Scan for the cell matching the given text and deliver its (X, Y) coordinate at center. 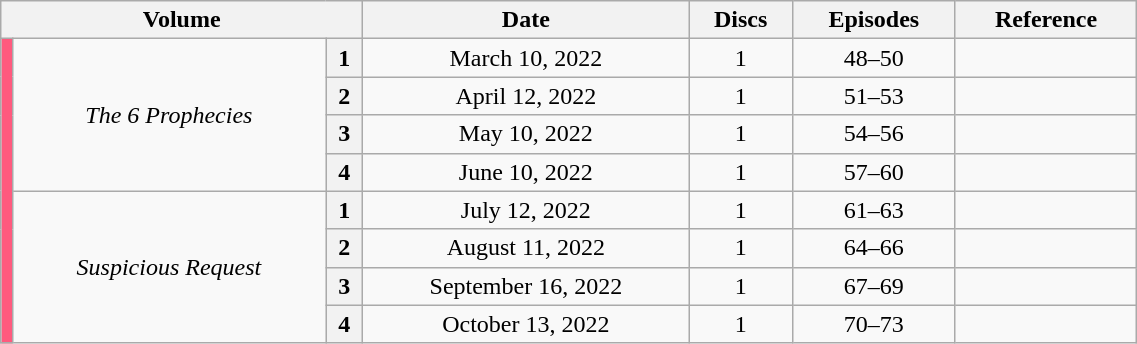
The 6 Prophecies (169, 115)
Suspicious Request (169, 267)
Date (526, 20)
57–60 (874, 172)
Discs (740, 20)
Episodes (874, 20)
Reference (1046, 20)
61–63 (874, 210)
May 10, 2022 (526, 134)
64–66 (874, 248)
48–50 (874, 58)
October 13, 2022 (526, 324)
70–73 (874, 324)
54–56 (874, 134)
Volume (182, 20)
51–53 (874, 96)
September 16, 2022 (526, 286)
June 10, 2022 (526, 172)
April 12, 2022 (526, 96)
67–69 (874, 286)
March 10, 2022 (526, 58)
August 11, 2022 (526, 248)
July 12, 2022 (526, 210)
